Return (x, y) of the center of cell containing provided text 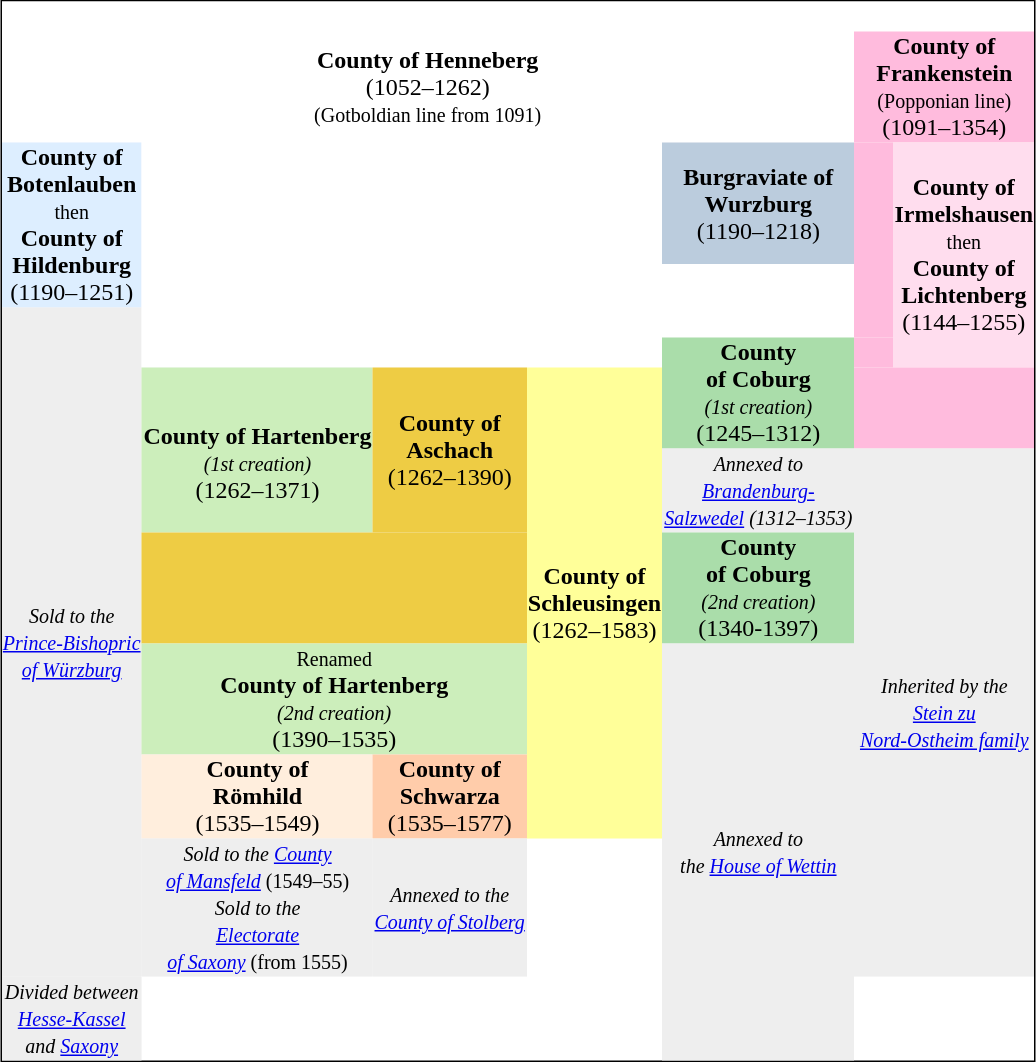
County of Henneberg(1052–1262)(Gotboldian line from 1091) (428, 88)
Sold to thePrince-Bishopricof Würzburg (72, 642)
Annexed toBrandenburg-Salzwedel (1312–1353) (758, 490)
County ofBotenlaubenthenCounty ofHildenburg(1190–1251) (72, 224)
Inherited by the Stein zu Nord-Ostheim family (944, 712)
Annexed tothe House of Wettin (758, 852)
RenamedCounty of Hartenberg(2nd creation)(1390–1535) (334, 700)
County ofAschach(1262–1390) (450, 450)
County ofFrankenstein(Popponian line)(1091–1354) (944, 88)
County ofSchwarza(1535–1577) (450, 796)
Burgraviate ofWurzburg(1190–1218) (758, 203)
Sold to the Countyof Mansfeld (1549–55)Sold to the Electorateof Saxony (from 1555) (258, 907)
Divided between Hesse-Kasseland Saxony (72, 1018)
County of Hartenberg(1st creation)(1262–1371) (258, 450)
Countyof Coburg(1st creation)(1245–1312) (758, 394)
Countyof Coburg(2nd creation)(1340-1397) (758, 588)
County ofIrmelshausenthenCounty ofLichtenberg(1144–1255) (964, 254)
County ofSchleusingen(1262–1583) (594, 604)
County ofRömhild(1535–1549) (258, 796)
Annexed to the County of Stolberg (450, 907)
